From the cell containing the given text, extract its center point as (x, y) coordinate. 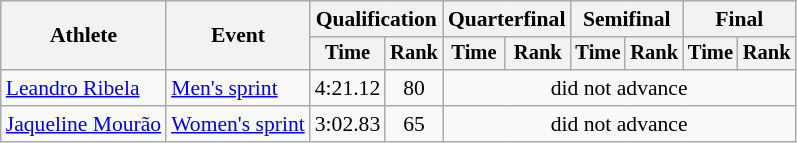
Qualification (376, 19)
80 (414, 88)
Athlete (84, 36)
3:02.83 (348, 124)
65 (414, 124)
Event (238, 36)
4:21.12 (348, 88)
Quarterfinal (507, 19)
Leandro Ribela (84, 88)
Women's sprint (238, 124)
Final (739, 19)
Semifinal (626, 19)
Jaqueline Mourão (84, 124)
Men's sprint (238, 88)
